Capture the cell that displays the provided text and extract its (x, y) central coordinate. 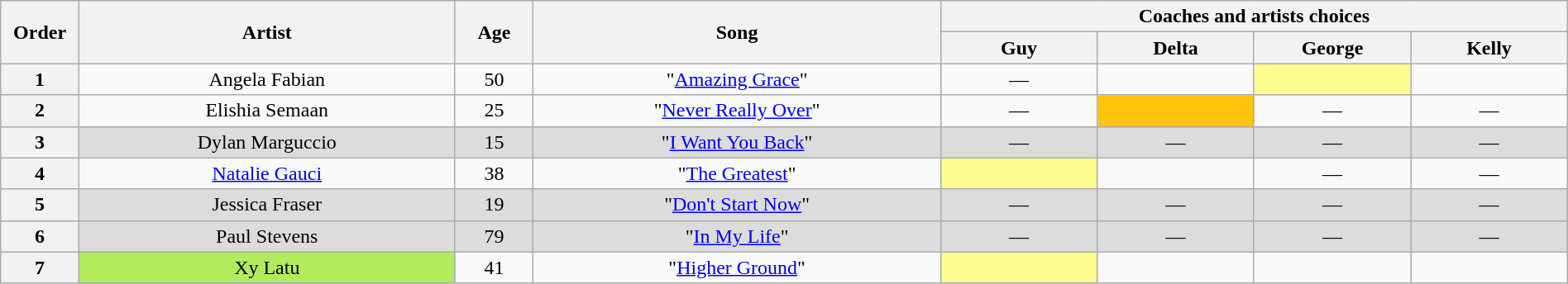
"In My Life" (738, 236)
Kelly (1489, 48)
"Higher Ground" (738, 267)
Paul Stevens (266, 236)
Guy (1019, 48)
7 (40, 267)
4 (40, 173)
15 (495, 142)
Elishia Semaan (266, 111)
79 (495, 236)
"Don't Start Now" (738, 205)
2 (40, 111)
19 (495, 205)
"Never Really Over" (738, 111)
Natalie Gauci (266, 173)
Order (40, 32)
"I Want You Back" (738, 142)
George (1331, 48)
Song (738, 32)
6 (40, 236)
3 (40, 142)
"Amazing Grace" (738, 79)
1 (40, 79)
Artist (266, 32)
41 (495, 267)
Delta (1176, 48)
50 (495, 79)
Coaches and artists choices (1254, 17)
Dylan Marguccio (266, 142)
38 (495, 173)
Age (495, 32)
Angela Fabian (266, 79)
"The Greatest" (738, 173)
Xy Latu (266, 267)
5 (40, 205)
25 (495, 111)
Jessica Fraser (266, 205)
